Search for the cell housing the specified text and yield its [x, y] center coordinate. 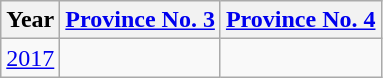
Province No. 4 [300, 20]
Province No. 3 [140, 20]
Year [30, 20]
2017 [30, 58]
